Capture the cell that displays the provided text and extract its [X, Y] central coordinate. 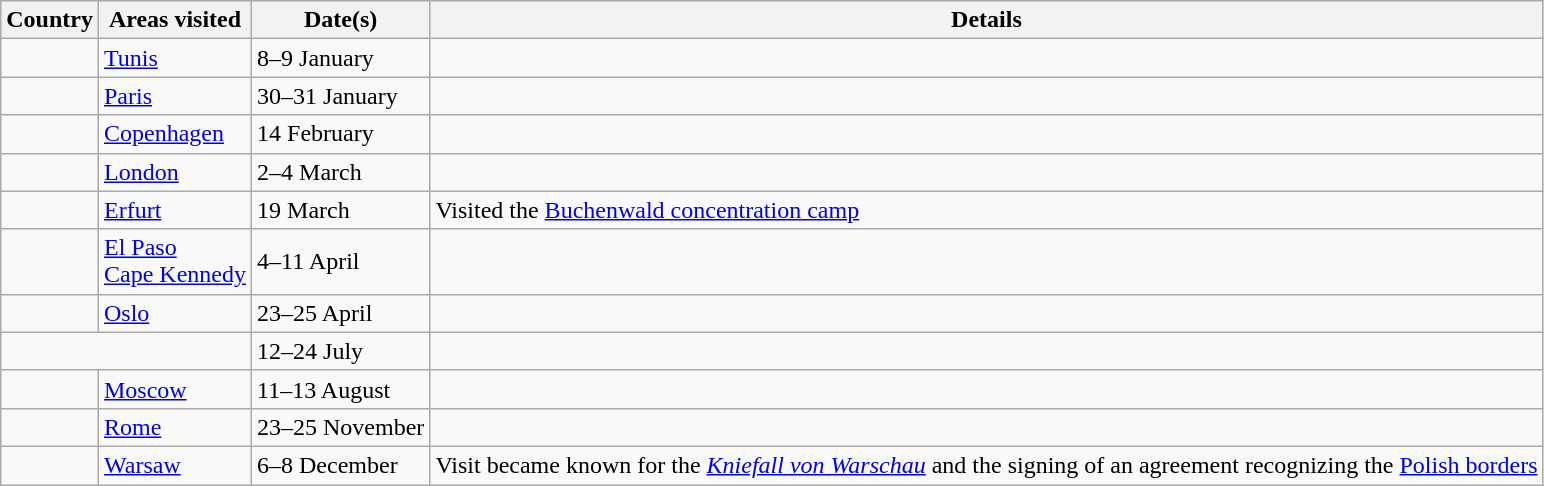
4–11 April [341, 262]
Paris [174, 96]
30–31 January [341, 96]
Details [986, 20]
14 February [341, 134]
Tunis [174, 58]
Moscow [174, 389]
2–4 March [341, 172]
23–25 April [341, 313]
Visit became known for the Kniefall von Warschau and the signing of an agreement recognizing the Polish borders [986, 465]
Date(s) [341, 20]
8–9 January [341, 58]
12–24 July [341, 351]
London [174, 172]
Oslo [174, 313]
23–25 November [341, 427]
11–13 August [341, 389]
El Paso Cape Kennedy [174, 262]
Areas visited [174, 20]
19 March [341, 210]
Country [50, 20]
Visited the Buchenwald concentration camp [986, 210]
Rome [174, 427]
Warsaw [174, 465]
6–8 December [341, 465]
Erfurt [174, 210]
Copenhagen [174, 134]
